Search for the cell housing the specified text and yield its [x, y] center coordinate. 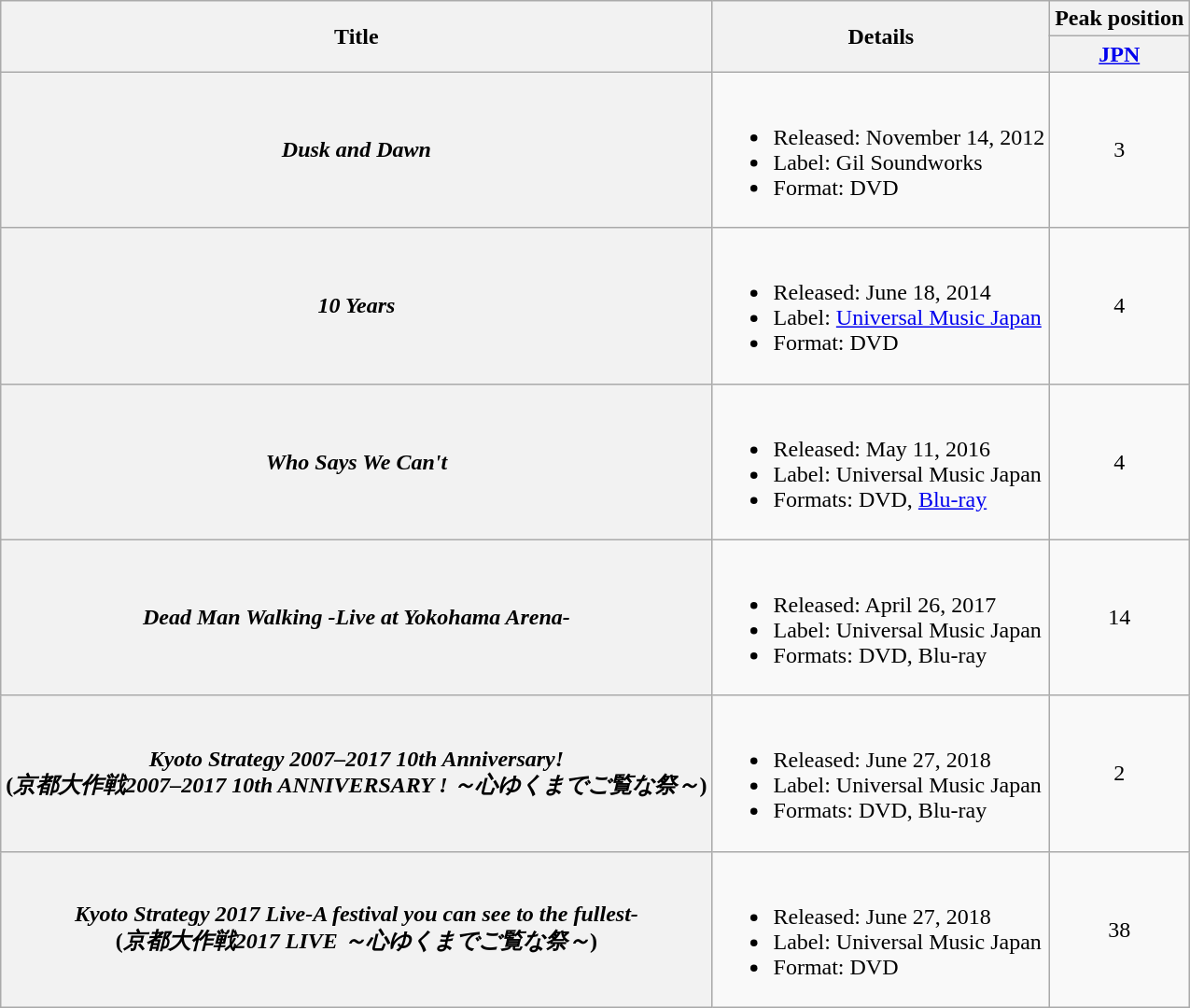
Dusk and Dawn [357, 149]
Released: April 26, 2017Label: Universal Music JapanFormats: DVD, Blu-ray [881, 618]
3 [1120, 149]
10 Years [357, 306]
Kyoto Strategy 2017 Live-A festival you can see to the fullest-(京都大作戦2017 LIVE ～心ゆくまでご覧な祭～) [357, 930]
JPN [1120, 54]
Dead Man Walking -Live at Yokohama Arena- [357, 618]
Kyoto Strategy 2007–2017 10th Anniversary!(京都大作戦2007–2017 10th ANNIVERSARY ! ～心ゆくまでご覧な祭～) [357, 773]
14 [1120, 618]
Who Says We Can't [357, 461]
Released: May 11, 2016Label: Universal Music JapanFormats: DVD, Blu-ray [881, 461]
Released: November 14, 2012Label: Gil SoundworksFormat: DVD [881, 149]
Released: June 18, 2014Label: Universal Music JapanFormat: DVD [881, 306]
Details [881, 36]
2 [1120, 773]
Released: June 27, 2018Label: Universal Music JapanFormats: DVD, Blu-ray [881, 773]
Title [357, 36]
Released: June 27, 2018Label: Universal Music JapanFormat: DVD [881, 930]
38 [1120, 930]
Peak position [1120, 19]
